Determine the (X, Y) coordinate at the center of the cell enclosing the given text.  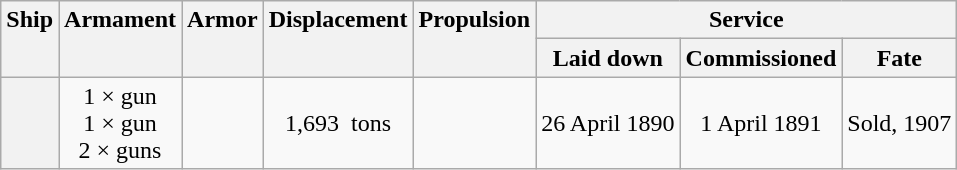
Armament (120, 39)
Laid down (608, 58)
Ship (30, 39)
Displacement (338, 39)
1 April 1891 (761, 123)
1,693 tons (338, 123)
Service (746, 20)
26 April 1890 (608, 123)
Propulsion (474, 39)
Commissioned (761, 58)
Sold, 1907 (900, 123)
Fate (900, 58)
Armor (223, 39)
1 × gun 1 × gun 2 × guns (120, 123)
